Detect which cell encompasses the target text, then output its (x, y) center coordinate. 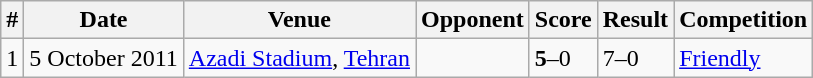
5–0 (563, 58)
# (12, 20)
Date (104, 20)
Score (563, 20)
7–0 (635, 58)
Opponent (473, 20)
Result (635, 20)
5 October 2011 (104, 58)
Competition (744, 20)
Friendly (744, 58)
Azadi Stadium, Tehran (299, 58)
Venue (299, 20)
1 (12, 58)
